Determine the [x, y] coordinate at the center of the cell enclosing the given text.  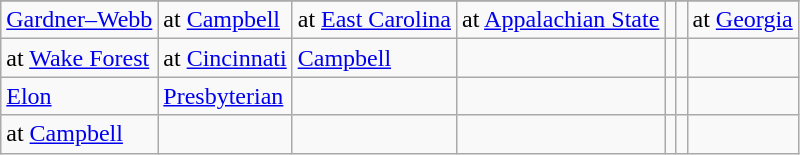
Gardner–Webb [80, 20]
Elon [80, 96]
Campbell [374, 58]
at Georgia [742, 20]
at East Carolina [374, 20]
at Cincinnati [225, 58]
at Appalachian State [561, 20]
Presbyterian [225, 96]
at Wake Forest [80, 58]
